Return [X, Y] of the center of cell containing provided text 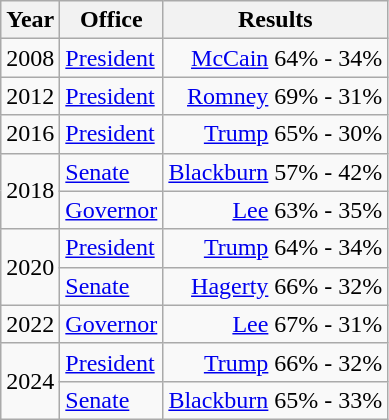
Blackburn 65% - 33% [276, 400]
Lee 63% - 35% [276, 210]
2016 [30, 134]
2022 [30, 324]
Year [30, 20]
Trump 65% - 30% [276, 134]
Office [112, 20]
2018 [30, 191]
Results [276, 20]
Blackburn 57% - 42% [276, 172]
Romney 69% - 31% [276, 96]
2012 [30, 96]
McCain 64% - 34% [276, 58]
2020 [30, 267]
2008 [30, 58]
Trump 64% - 34% [276, 248]
Trump 66% - 32% [276, 362]
Lee 67% - 31% [276, 324]
2024 [30, 381]
Hagerty 66% - 32% [276, 286]
